Detect which cell encompasses the target text, then output its [X, Y] center coordinate. 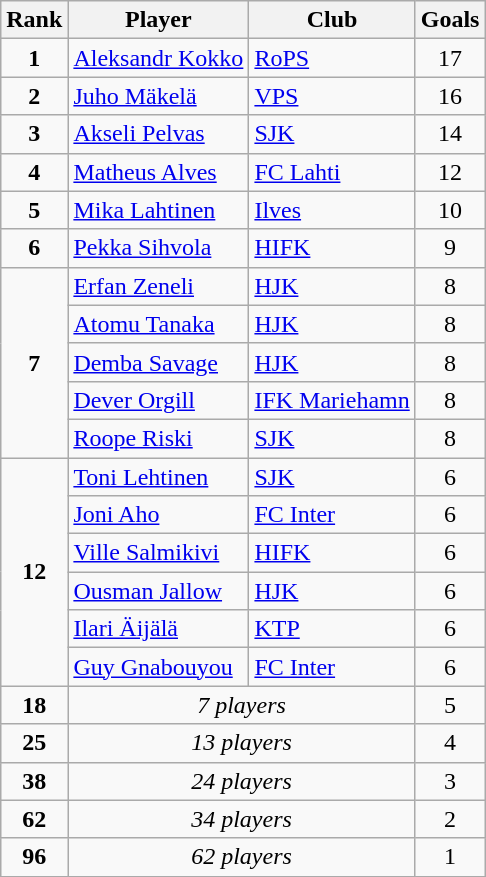
10 [450, 210]
Pekka Sihvola [158, 248]
Ville Salmikivi [158, 553]
Guy Gnabouyou [158, 667]
Demba Savage [158, 362]
7 players [242, 705]
Dever Orgill [158, 400]
18 [34, 705]
IFK Mariehamn [332, 400]
Mika Lahtinen [158, 210]
Aleksandr Kokko [158, 58]
Joni Aho [158, 515]
Erfan Zeneli [158, 286]
Roope Riski [158, 438]
96 [34, 857]
Player [158, 20]
9 [450, 248]
16 [450, 96]
RoPS [332, 58]
VPS [332, 96]
17 [450, 58]
Club [332, 20]
24 players [242, 781]
Ilves [332, 210]
Matheus Alves [158, 172]
Rank [34, 20]
Akseli Pelvas [158, 134]
38 [34, 781]
Ousman Jallow [158, 591]
13 players [242, 743]
Ilari Äijälä [158, 629]
62 players [242, 857]
34 players [242, 819]
Atomu Tanaka [158, 324]
Goals [450, 20]
62 [34, 819]
Toni Lehtinen [158, 477]
25 [34, 743]
Juho Mäkelä [158, 96]
14 [450, 134]
KTP [332, 629]
7 [34, 362]
FC Lahti [332, 172]
